Capture the cell that displays the provided text and extract its [x, y] central coordinate. 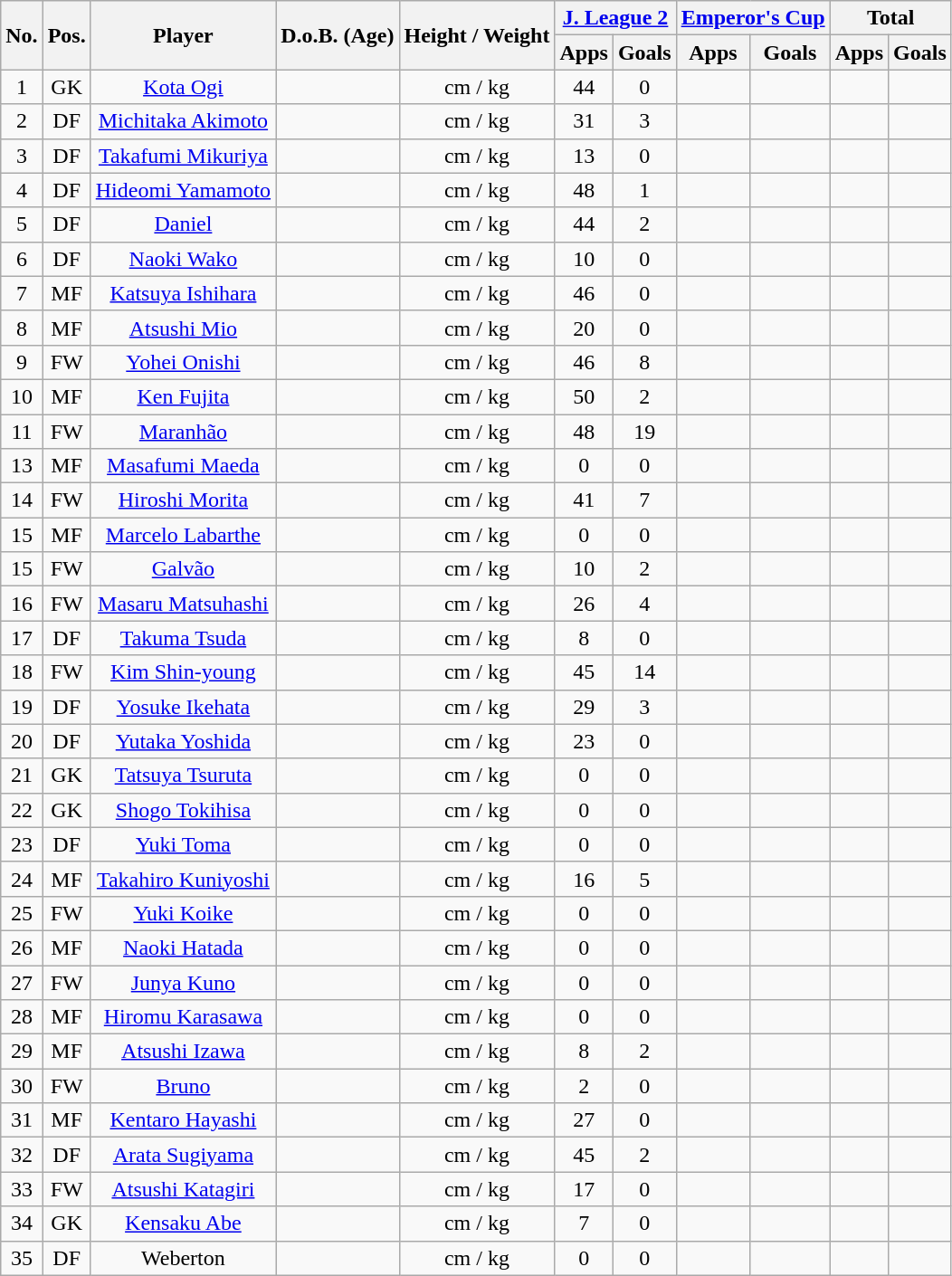
41 [584, 500]
Yutaka Yoshida [183, 741]
24 [22, 879]
30 [22, 1086]
Yosuke Ikehata [183, 707]
Masafumi Maeda [183, 466]
No. [22, 35]
34 [22, 1224]
25 [22, 913]
Takuma Tsuda [183, 638]
Pos. [67, 35]
Maranhão [183, 432]
Kota Ogi [183, 87]
Takafumi Mikuriya [183, 156]
Arata Sugiyama [183, 1155]
Galvão [183, 569]
18 [22, 672]
32 [22, 1155]
Masaru Matsuhashi [183, 604]
Hiromu Karasawa [183, 1017]
Hiroshi Morita [183, 500]
Kensaku Abe [183, 1224]
Naoki Hatada [183, 947]
28 [22, 1017]
Atsushi Mio [183, 328]
35 [22, 1258]
Takahiro Kuniyoshi [183, 879]
Ken Fujita [183, 396]
J. League 2 [615, 18]
21 [22, 776]
Kentaro Hayashi [183, 1120]
Atsushi Katagiri [183, 1189]
6 [22, 259]
22 [22, 810]
50 [584, 396]
Atsushi Izawa [183, 1052]
Bruno [183, 1086]
Yuki Koike [183, 913]
Daniel [183, 224]
Michitaka Akimoto [183, 121]
33 [22, 1189]
Shogo Tokihisa [183, 810]
9 [22, 362]
Katsuya Ishihara [183, 293]
Junya Kuno [183, 982]
Emperor's Cup [753, 18]
Yohei Onishi [183, 362]
Kim Shin-young [183, 672]
Tatsuya Tsuruta [183, 776]
D.o.B. (Age) [338, 35]
Weberton [183, 1258]
Naoki Wako [183, 259]
Hideomi Yamamoto [183, 190]
Marcelo Labarthe [183, 535]
Total [890, 18]
Yuki Toma [183, 844]
11 [22, 432]
Player [183, 35]
Height / Weight [477, 35]
